Provide the (X, Y) coordinate of the cell's center where the given text is located.  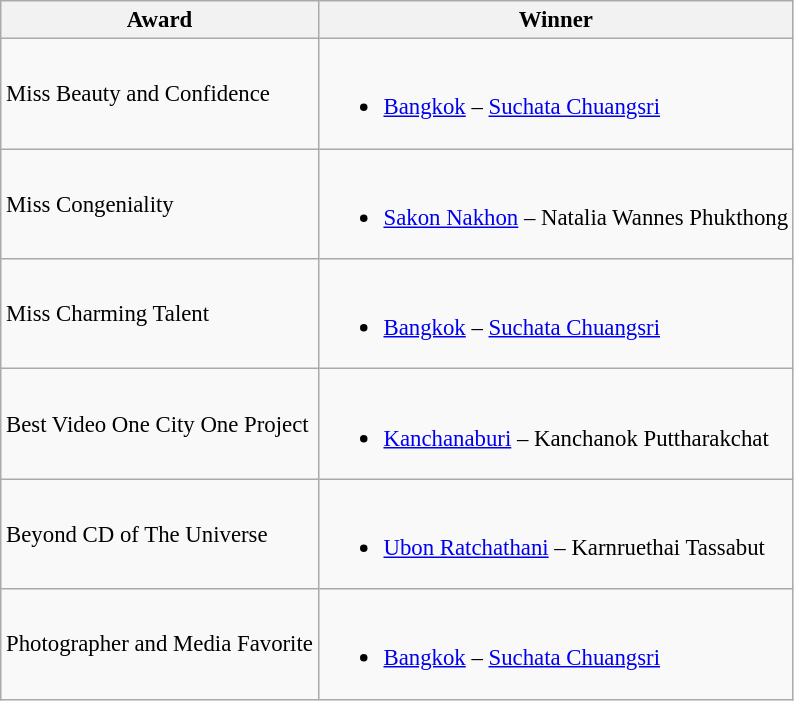
Miss Congeniality (160, 204)
Kanchanaburi – Kanchanok Puttharakchat (556, 424)
Photographer and Media Favorite (160, 644)
Miss Beauty and Confidence (160, 94)
Miss Charming Talent (160, 314)
Sakon Nakhon – Natalia Wannes Phukthong (556, 204)
Beyond CD of The Universe (160, 534)
Best Video One City One Project (160, 424)
Winner (556, 20)
Ubon Ratchathani – Karnruethai Tassabut (556, 534)
Award (160, 20)
